Scan for the cell matching the given text and deliver its (x, y) coordinate at center. 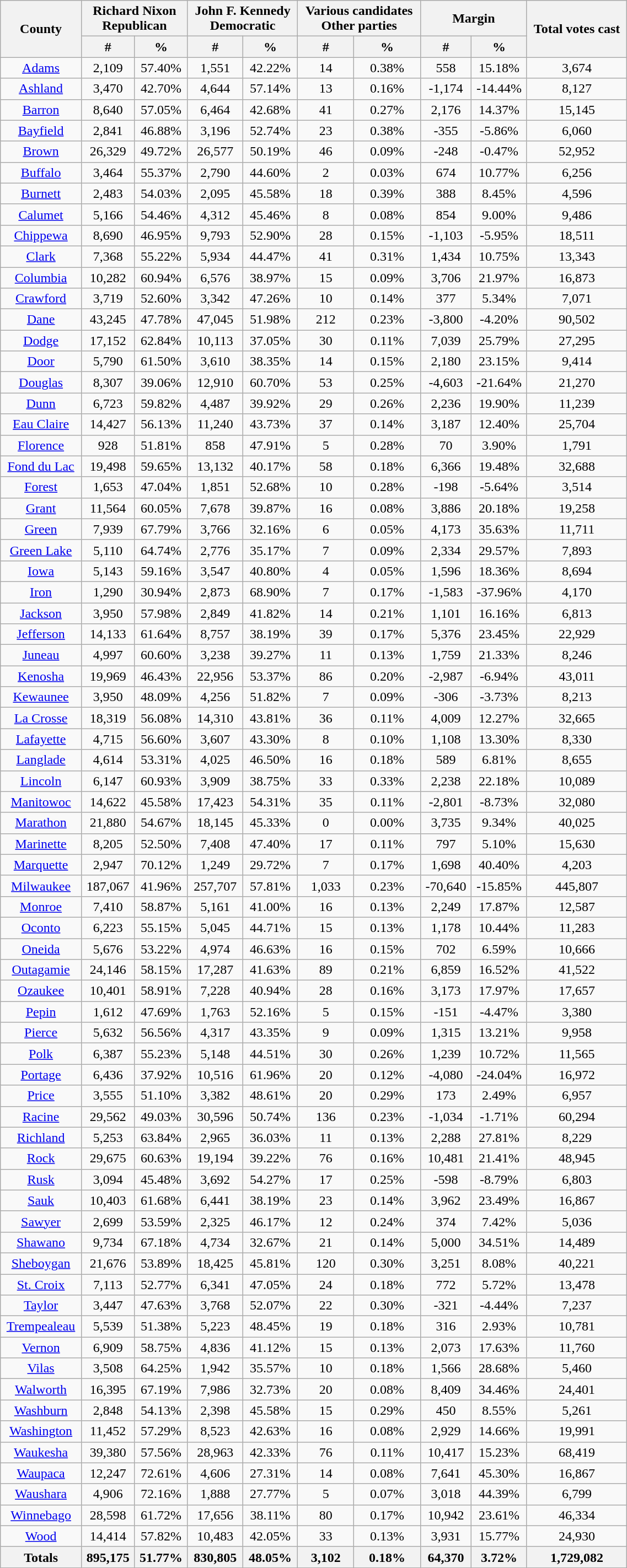
9,734 (108, 1242)
797 (446, 844)
Dane (41, 320)
64.74% (161, 550)
2,849 (215, 613)
3,766 (215, 529)
John F. KennedyDemocratic (243, 19)
19,991 (577, 1431)
11,760 (577, 1348)
52.50% (161, 844)
1,698 (446, 865)
3,706 (446, 277)
57.05% (161, 110)
46.17% (270, 1221)
7,893 (577, 550)
6,723 (108, 403)
10,417 (446, 1452)
46.43% (161, 676)
5,143 (108, 571)
4,173 (446, 529)
1,596 (446, 571)
-21.64% (500, 382)
3,674 (577, 68)
15.77% (500, 1536)
702 (446, 949)
24,146 (108, 970)
10,942 (446, 1515)
1,290 (108, 592)
Eau Claire (41, 424)
16,395 (108, 1389)
-2,801 (446, 802)
51.81% (161, 445)
Bayfield (41, 131)
41.00% (270, 907)
64,370 (446, 1557)
36.03% (270, 1138)
58.91% (161, 991)
Calumet (41, 214)
16,972 (577, 1075)
10,089 (577, 781)
11,240 (215, 424)
52.90% (270, 235)
1,851 (215, 487)
Pepin (41, 1012)
5,161 (215, 907)
32,688 (577, 466)
5,376 (446, 634)
80 (326, 1515)
2,776 (215, 550)
64.25% (161, 1368)
15,630 (577, 844)
48.45% (270, 1327)
7,113 (108, 1285)
8,690 (108, 235)
46.63% (270, 949)
61.96% (270, 1075)
57.14% (270, 89)
-6.94% (500, 676)
-5.95% (500, 235)
4,203 (577, 865)
Sheboygan (41, 1263)
450 (446, 1410)
3,692 (215, 1179)
59.82% (161, 403)
3,342 (215, 299)
60.70% (270, 382)
53.89% (161, 1263)
7,368 (108, 256)
6,366 (446, 466)
52.16% (270, 1012)
52.77% (161, 1285)
-321 (446, 1306)
12.40% (500, 424)
0.03% (387, 173)
4,974 (215, 949)
18,425 (215, 1263)
Vernon (41, 1348)
3,238 (215, 655)
5,036 (577, 1221)
41.63% (270, 970)
1,942 (215, 1368)
5,632 (108, 1033)
9,414 (577, 362)
Wood (41, 1536)
2,073 (446, 1348)
53 (326, 382)
44.51% (270, 1054)
52.60% (161, 299)
6,060 (577, 131)
0 (326, 823)
0.24% (387, 1221)
0.33% (387, 781)
1,033 (326, 886)
5,253 (108, 1138)
858 (215, 445)
2,238 (446, 781)
7,939 (108, 529)
-8.73% (500, 802)
120 (326, 1263)
49.72% (161, 152)
13.21% (500, 1033)
19,258 (577, 508)
58.15% (161, 970)
895,175 (108, 1557)
Rusk (41, 1179)
5,460 (577, 1368)
57.29% (161, 1431)
2,483 (108, 193)
10,781 (577, 1327)
Chippewa (41, 235)
18.36% (500, 571)
10.77% (500, 173)
Dunn (41, 403)
2,109 (108, 68)
-5.86% (500, 131)
3,719 (108, 299)
39.06% (161, 382)
2,398 (215, 1410)
3,380 (577, 1012)
2,790 (215, 173)
17.87% (500, 907)
19,969 (108, 676)
Fond du Lac (41, 466)
5.10% (500, 844)
7,408 (215, 844)
14.37% (500, 110)
Sawyer (41, 1221)
8,694 (577, 571)
58.75% (161, 1348)
50.19% (270, 152)
15.23% (500, 1452)
Forest (41, 487)
674 (446, 173)
22.18% (500, 781)
55.23% (161, 1054)
7,641 (446, 1473)
52.74% (270, 131)
58 (326, 466)
37.05% (270, 341)
38.75% (270, 781)
Shawano (41, 1242)
3,464 (108, 173)
47.26% (270, 299)
5,539 (108, 1327)
-198 (446, 487)
3,909 (215, 781)
22,929 (577, 634)
42.70% (161, 89)
5,790 (108, 362)
47.91% (270, 445)
6,803 (577, 1179)
5,676 (108, 949)
18 (326, 193)
54.03% (161, 193)
25,704 (577, 424)
11,239 (577, 403)
40.17% (270, 466)
45.30% (500, 1473)
60.63% (161, 1159)
1,249 (215, 865)
6,799 (577, 1494)
60.05% (161, 508)
Washington (41, 1431)
-1,103 (446, 235)
29.57% (500, 550)
46.88% (161, 131)
Sauk (41, 1200)
Taylor (41, 1306)
18,145 (215, 823)
61.64% (161, 634)
Jefferson (41, 634)
32,665 (577, 718)
3,382 (215, 1096)
1,653 (108, 487)
1,551 (215, 68)
388 (446, 193)
Margin (473, 19)
53.31% (161, 760)
14,310 (215, 718)
50.74% (270, 1117)
5.34% (500, 299)
70.12% (161, 865)
Oconto (41, 928)
42.33% (270, 1452)
10,481 (446, 1159)
54.67% (161, 823)
-4.44% (500, 1306)
14,622 (108, 802)
12,247 (108, 1473)
46 (326, 152)
60.93% (161, 781)
13,343 (577, 256)
-248 (446, 152)
Florence (41, 445)
52,952 (577, 152)
9,793 (215, 235)
St. Croix (41, 1285)
Burnett (41, 193)
45.46% (270, 214)
52.68% (270, 487)
County (41, 29)
Brown (41, 152)
7,986 (215, 1389)
10.75% (500, 256)
47,045 (215, 320)
-355 (446, 131)
23.61% (500, 1515)
24,930 (577, 1536)
35.57% (270, 1368)
Pierce (41, 1033)
Vilas (41, 1368)
1,434 (446, 256)
17,656 (215, 1515)
928 (108, 445)
Trempealeau (41, 1327)
43,245 (108, 320)
5,110 (108, 550)
3,251 (446, 1263)
3,962 (446, 1200)
7,228 (215, 991)
51.82% (270, 697)
68,419 (577, 1452)
56.13% (161, 424)
19 (326, 1327)
46.50% (270, 760)
4,997 (108, 655)
29,675 (108, 1159)
3,931 (446, 1536)
Green (41, 529)
47.05% (270, 1285)
22,956 (215, 676)
32.67% (270, 1242)
70 (446, 445)
10,516 (215, 1075)
10,113 (215, 341)
0.31% (387, 256)
1,791 (577, 445)
-598 (446, 1179)
52.07% (270, 1306)
20.18% (500, 508)
13,478 (577, 1285)
3,735 (446, 823)
45.33% (270, 823)
40.80% (270, 571)
5.72% (500, 1285)
14.66% (500, 1431)
34.51% (500, 1242)
29.72% (270, 865)
2,325 (215, 1221)
-1,034 (446, 1117)
Racine (41, 1117)
4,906 (108, 1494)
Buffalo (41, 173)
61.72% (161, 1515)
21.33% (500, 655)
8,757 (215, 634)
4,715 (108, 739)
9,958 (577, 1033)
Crawford (41, 299)
-15.85% (500, 886)
4,614 (108, 760)
40.40% (500, 865)
0.20% (387, 676)
Ashland (41, 89)
Ozaukee (41, 991)
3,187 (446, 424)
Columbia (41, 277)
136 (326, 1117)
8,640 (108, 110)
Waushara (41, 1494)
44.60% (270, 173)
42.22% (270, 68)
13,132 (215, 466)
Various candidatesOther parties (360, 19)
Langlade (41, 760)
1,315 (446, 1033)
Washburn (41, 1410)
9,486 (577, 214)
24 (326, 1285)
4,312 (215, 214)
10,403 (108, 1200)
2,841 (108, 131)
11,711 (577, 529)
53.22% (161, 949)
35.63% (500, 529)
44.39% (500, 1494)
3,547 (215, 571)
4,256 (215, 697)
63.84% (161, 1138)
0.12% (387, 1075)
4,596 (577, 193)
8.45% (500, 193)
60.94% (161, 277)
772 (446, 1285)
60.60% (161, 655)
1,239 (446, 1054)
37 (326, 424)
41,522 (577, 970)
3,470 (108, 89)
39.27% (270, 655)
41.12% (270, 1348)
41.82% (270, 613)
56.60% (161, 739)
3,610 (215, 362)
48.61% (270, 1096)
10.44% (500, 928)
17,287 (215, 970)
3,102 (326, 1557)
16.16% (500, 613)
Totals (41, 1557)
3,447 (108, 1306)
1,566 (446, 1368)
Monroe (41, 907)
53.59% (161, 1221)
7,039 (446, 341)
47.78% (161, 320)
3,514 (577, 487)
61.50% (161, 362)
Oneida (41, 949)
27.77% (270, 1494)
8,655 (577, 760)
21,880 (108, 823)
6.59% (500, 949)
43.35% (270, 1033)
173 (446, 1096)
21.41% (500, 1159)
42.63% (270, 1431)
15.18% (500, 68)
55.37% (161, 173)
14,427 (108, 424)
3,886 (446, 508)
49.03% (161, 1117)
6,909 (108, 1348)
40,221 (577, 1263)
55.22% (161, 256)
6,813 (577, 613)
6,436 (108, 1075)
Winnebago (41, 1515)
35.17% (270, 550)
19.90% (500, 403)
8,205 (108, 844)
Walworth (41, 1389)
7,678 (215, 508)
43.73% (270, 424)
589 (446, 760)
72.16% (161, 1494)
8,523 (215, 1431)
28,598 (108, 1515)
90,502 (577, 320)
2,095 (215, 193)
42.05% (270, 1536)
Outagamie (41, 970)
43,011 (577, 676)
38.11% (270, 1515)
23.49% (500, 1200)
4,170 (577, 592)
21,676 (108, 1263)
2.49% (500, 1096)
2,334 (446, 550)
26,577 (215, 152)
1,101 (446, 613)
14,133 (108, 634)
1,763 (215, 1012)
7,071 (577, 299)
187,067 (108, 886)
3,094 (108, 1179)
17.63% (500, 1348)
30,596 (215, 1117)
Manitowoc (41, 802)
19.48% (500, 466)
57.81% (270, 886)
11,564 (108, 508)
86 (326, 676)
17.97% (500, 991)
19,498 (108, 466)
39,380 (108, 1452)
67.18% (161, 1242)
Green Lake (41, 550)
38.35% (270, 362)
445,807 (577, 886)
5,045 (215, 928)
377 (446, 299)
6 (326, 529)
Rock (41, 1159)
Milwaukee (41, 886)
23.45% (500, 634)
8.55% (500, 1410)
3,555 (108, 1096)
-2,987 (446, 676)
10,401 (108, 991)
8,229 (577, 1138)
Marquette (41, 865)
0.27% (387, 110)
56.56% (161, 1033)
5,148 (215, 1054)
18,511 (577, 235)
48.09% (161, 697)
24,401 (577, 1389)
Lincoln (41, 781)
5,166 (108, 214)
32.16% (270, 529)
Iron (41, 592)
3,173 (446, 991)
23.15% (500, 362)
2,929 (446, 1431)
39.87% (270, 508)
-4.20% (500, 320)
59.16% (161, 571)
Clark (41, 256)
46.95% (161, 235)
32,080 (577, 802)
61.68% (161, 1200)
40,025 (577, 823)
Waupaca (41, 1473)
47.69% (161, 1012)
10.72% (500, 1054)
2,249 (446, 907)
10,483 (215, 1536)
27.81% (500, 1138)
6,441 (215, 1200)
Marathon (41, 823)
-151 (446, 1012)
5,261 (577, 1410)
316 (446, 1327)
Marinette (41, 844)
47.40% (270, 844)
28,963 (215, 1452)
58.87% (161, 907)
5,000 (446, 1242)
3,508 (108, 1368)
27,295 (577, 341)
45.48% (161, 1179)
-14.44% (500, 89)
6,223 (108, 928)
22 (326, 1306)
51.10% (161, 1096)
57.40% (161, 68)
21 (326, 1242)
3.72% (500, 1557)
56.08% (161, 718)
89 (326, 970)
32.73% (270, 1389)
30.94% (161, 592)
2,236 (446, 403)
-70,640 (446, 886)
0.00% (387, 823)
19,194 (215, 1159)
9.34% (500, 823)
14,489 (577, 1242)
-4.47% (500, 1012)
54.27% (270, 1179)
72.61% (161, 1473)
1,612 (108, 1012)
14,414 (108, 1536)
257,707 (215, 886)
2,947 (108, 865)
8,307 (108, 382)
17,423 (215, 802)
43.30% (270, 739)
0.39% (387, 193)
8.08% (500, 1263)
4,644 (215, 89)
Waukesha (41, 1452)
6,859 (446, 970)
68.90% (270, 592)
Kenosha (41, 676)
25.79% (500, 341)
39.92% (270, 403)
41.96% (161, 886)
-1.71% (500, 1117)
67.79% (161, 529)
854 (446, 214)
374 (446, 1221)
2,180 (446, 362)
16,873 (577, 277)
7,410 (108, 907)
39.22% (270, 1159)
Adams (41, 68)
4,487 (215, 403)
11,452 (108, 1431)
54.46% (161, 214)
4,836 (215, 1348)
17,657 (577, 991)
67.19% (161, 1389)
2,965 (215, 1138)
Douglas (41, 382)
46,334 (577, 1515)
44.47% (270, 256)
35 (326, 802)
3,768 (215, 1306)
-4,603 (446, 382)
27.31% (270, 1473)
10,282 (108, 277)
47.04% (161, 487)
0.07% (387, 1494)
13 (326, 89)
62.84% (161, 341)
830,805 (215, 1557)
9.00% (500, 214)
Kewaunee (41, 697)
4,606 (215, 1473)
60,294 (577, 1117)
-3,800 (446, 320)
29 (326, 403)
4,734 (215, 1242)
1,178 (446, 928)
51.98% (270, 320)
212 (326, 320)
Portage (41, 1075)
13.30% (500, 739)
Dodge (41, 341)
17,152 (108, 341)
8,127 (577, 89)
Juneau (41, 655)
-1,174 (446, 89)
48.05% (270, 1557)
12,910 (215, 382)
1,888 (215, 1494)
7,237 (577, 1306)
47.63% (161, 1306)
558 (446, 68)
21.97% (500, 277)
1,759 (446, 655)
54.31% (270, 802)
51.38% (161, 1327)
8,409 (446, 1389)
51.77% (161, 1557)
Total votes cast (577, 29)
6,387 (108, 1054)
45.81% (270, 1263)
-8.79% (500, 1179)
34.46% (500, 1389)
2 (326, 173)
54.13% (161, 1410)
1,108 (446, 739)
-0.47% (500, 152)
Richland (41, 1138)
Door (41, 362)
5,934 (215, 256)
Jackson (41, 613)
11,565 (577, 1054)
2,848 (108, 1410)
-3.73% (500, 697)
28.68% (500, 1368)
2,699 (108, 1221)
2,873 (215, 592)
12 (326, 1221)
-1,583 (446, 592)
21,270 (577, 382)
-37.96% (500, 592)
La Crosse (41, 718)
-5.64% (500, 487)
4 (326, 571)
4,009 (446, 718)
6,576 (215, 277)
3,196 (215, 131)
-306 (446, 697)
8,246 (577, 655)
1,729,082 (577, 1557)
37.92% (161, 1075)
57.98% (161, 613)
57.82% (161, 1536)
16.52% (500, 970)
9 (326, 1033)
5,223 (215, 1327)
10,666 (577, 949)
6,147 (108, 781)
12.27% (500, 718)
8,213 (577, 697)
55.15% (161, 928)
29,562 (108, 1117)
3,607 (215, 739)
3.90% (500, 445)
2,288 (446, 1138)
48,945 (577, 1159)
Price (41, 1096)
53.37% (270, 676)
40.94% (270, 991)
Polk (41, 1054)
8,330 (577, 739)
36 (326, 718)
3,018 (446, 1494)
2.93% (500, 1327)
6,256 (577, 173)
38.97% (270, 277)
6,957 (577, 1096)
11,283 (577, 928)
43.81% (270, 718)
6,464 (215, 110)
44.71% (270, 928)
4,317 (215, 1033)
-24.04% (500, 1075)
Grant (41, 508)
0.10% (387, 739)
12,587 (577, 907)
2,176 (446, 110)
39 (326, 634)
6,341 (215, 1285)
Iowa (41, 571)
6.81% (500, 760)
Lafayette (41, 739)
42.68% (270, 110)
59.65% (161, 466)
18,319 (108, 718)
7.42% (500, 1221)
15,145 (577, 110)
Barron (41, 110)
57.56% (161, 1452)
-4,080 (446, 1075)
Richard NixonRepublican (135, 19)
26,329 (108, 152)
4,025 (215, 760)
